Determine the [X, Y] coordinate at the center of the cell enclosing the given text.  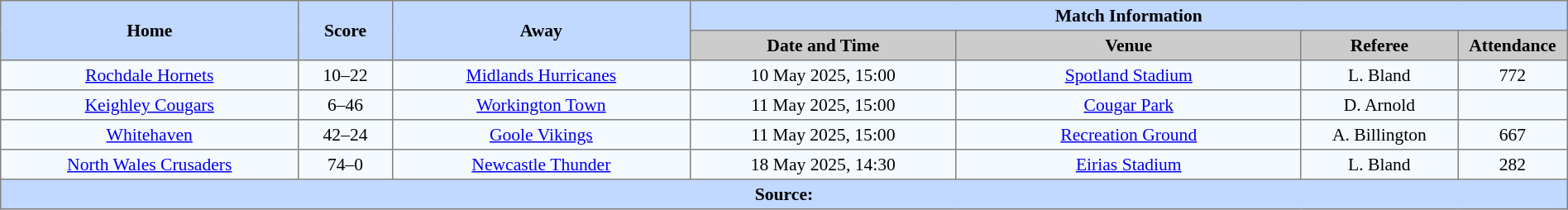
Match Information [1128, 16]
282 [1513, 165]
18 May 2025, 14:30 [823, 165]
667 [1513, 135]
74–0 [346, 165]
A. Billington [1379, 135]
Newcastle Thunder [541, 165]
42–24 [346, 135]
Eirias Stadium [1128, 165]
Whitehaven [150, 135]
Workington Town [541, 105]
D. Arnold [1379, 105]
Goole Vikings [541, 135]
Attendance [1513, 45]
Rochdale Hornets [150, 75]
Cougar Park [1128, 105]
Keighley Cougars [150, 105]
10 May 2025, 15:00 [823, 75]
Home [150, 31]
772 [1513, 75]
Referee [1379, 45]
Spotland Stadium [1128, 75]
6–46 [346, 105]
Venue [1128, 45]
Midlands Hurricanes [541, 75]
10–22 [346, 75]
Score [346, 31]
Source: [784, 194]
Recreation Ground [1128, 135]
North Wales Crusaders [150, 165]
Away [541, 31]
Date and Time [823, 45]
